Search for the cell housing the specified text and yield its (X, Y) center coordinate. 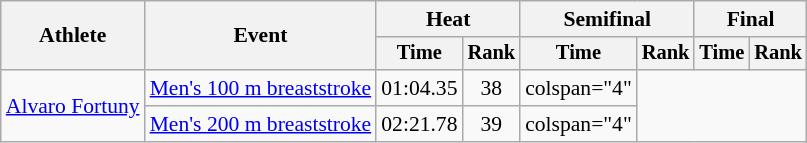
38 (492, 88)
Event (261, 36)
Semifinal (607, 19)
39 (492, 124)
Heat (448, 19)
Athlete (73, 36)
Alvaro Fortuny (73, 106)
Final (750, 19)
Men's 200 m breaststroke (261, 124)
02:21.78 (419, 124)
Men's 100 m breaststroke (261, 88)
01:04.35 (419, 88)
